Search for the cell housing the specified text and yield its (x, y) center coordinate. 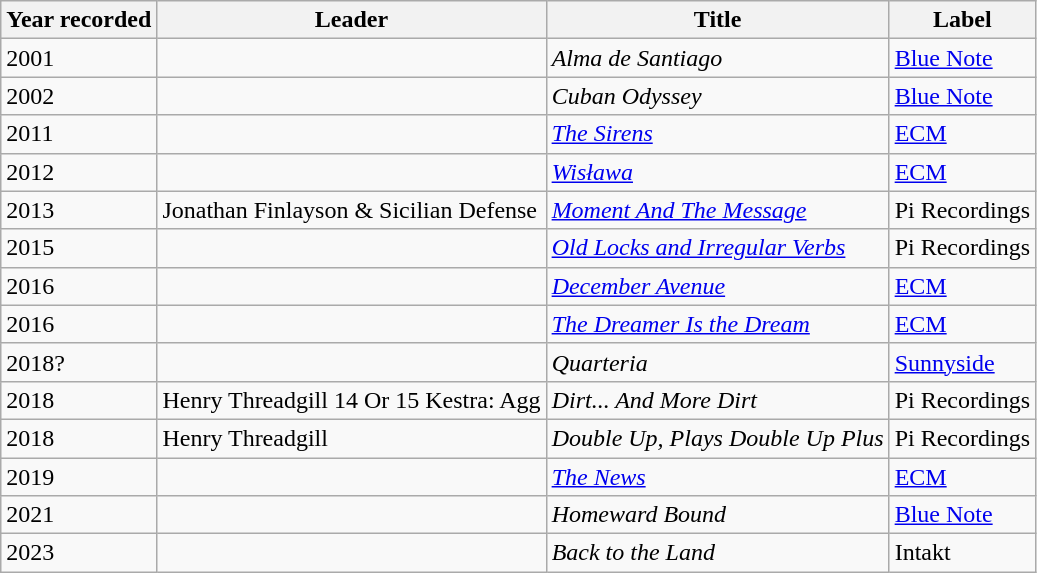
2019 (79, 477)
Intakt (962, 553)
Leader (352, 20)
Cuban Odyssey (718, 96)
Alma de Santiago (718, 58)
2002 (79, 96)
2018? (79, 362)
2023 (79, 553)
Jonathan Finlayson & Sicilian Defense (352, 210)
Moment And The Message (718, 210)
Old Locks and Irregular Verbs (718, 248)
The News (718, 477)
Label (962, 20)
Dirt... And More Dirt (718, 400)
2013 (79, 210)
2021 (79, 515)
Double Up, Plays Double Up Plus (718, 438)
The Sirens (718, 134)
Henry Threadgill (352, 438)
The Dreamer Is the Dream (718, 324)
2001 (79, 58)
Homeward Bound (718, 515)
December Avenue (718, 286)
Quarteria (718, 362)
2015 (79, 248)
Title (718, 20)
Year recorded (79, 20)
2012 (79, 172)
Sunnyside (962, 362)
Henry Threadgill 14 Or 15 Kestra: Agg (352, 400)
Back to the Land (718, 553)
2011 (79, 134)
Wisława (718, 172)
